Pinpoint the cell where the given text exists, returning its (X, Y) midpoint coordinate. 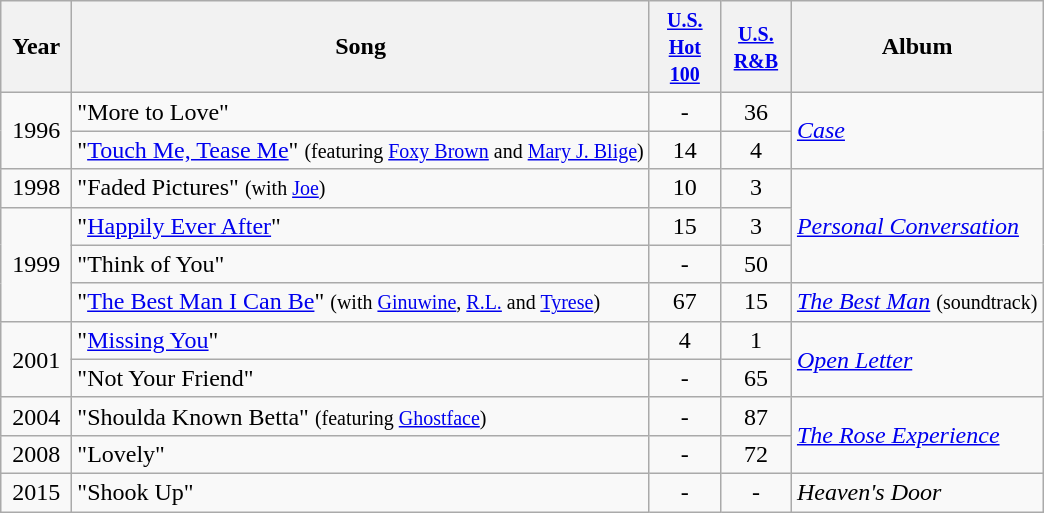
Album (916, 47)
"More to Love" (360, 112)
1998 (36, 188)
Heaven's Door (916, 492)
"Touch Me, Tease Me" (featuring Foxy Brown and Mary J. Blige) (360, 150)
87 (756, 416)
1 (756, 340)
Case (916, 131)
Song (360, 47)
50 (756, 264)
67 (684, 302)
"Faded Pictures" (with Joe) (360, 188)
2015 (36, 492)
2008 (36, 454)
"Missing You" (360, 340)
"Shook Up" (360, 492)
Personal Conversation (916, 226)
Year (36, 47)
1996 (36, 131)
14 (684, 150)
Open Letter (916, 359)
2004 (36, 416)
65 (756, 378)
The Best Man (soundtrack) (916, 302)
"Shoulda Known Betta" (featuring Ghostface) (360, 416)
"The Best Man I Can Be" (with Ginuwine, R.L. and Tyrese) (360, 302)
10 (684, 188)
U.S. Hot 100 (684, 47)
"Happily Ever After" (360, 226)
"Think of You" (360, 264)
72 (756, 454)
"Lovely" (360, 454)
1999 (36, 264)
The Rose Experience (916, 435)
36 (756, 112)
U.S. R&B (756, 47)
2001 (36, 359)
"Not Your Friend" (360, 378)
